Search for the cell housing the specified text and yield its [X, Y] center coordinate. 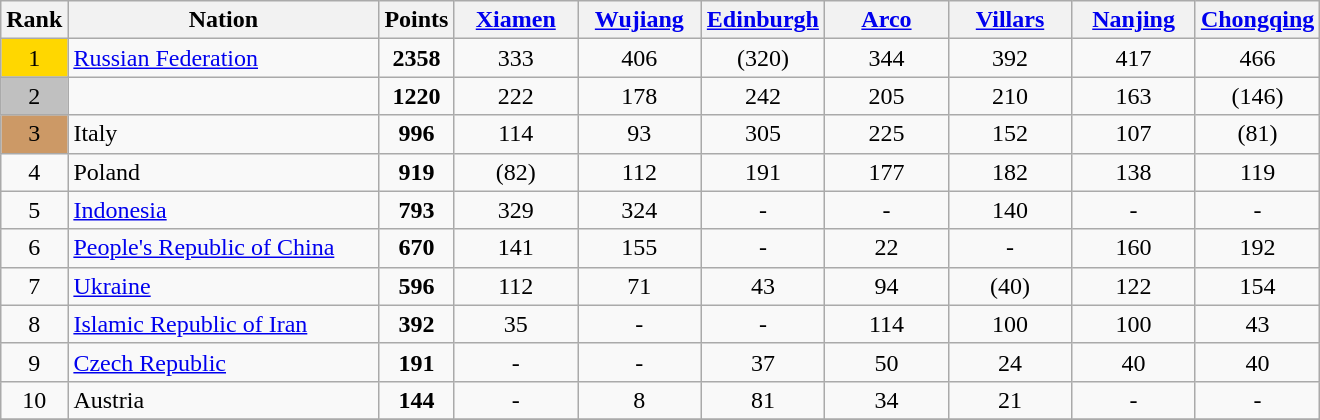
37 [763, 362]
Chongqing [1257, 20]
Villars [1010, 20]
1220 [416, 96]
1 [34, 58]
417 [1134, 58]
Edinburgh [763, 20]
Points [416, 20]
222 [516, 96]
Xiamen [516, 20]
Czech Republic [224, 362]
333 [516, 58]
50 [887, 362]
94 [887, 286]
406 [640, 58]
192 [1257, 248]
People's Republic of China [224, 248]
(82) [516, 172]
Islamic Republic of Iran [224, 324]
140 [1010, 210]
93 [640, 134]
21 [1010, 400]
Ukraine [224, 286]
177 [887, 172]
205 [887, 96]
71 [640, 286]
Austria [224, 400]
(320) [763, 58]
155 [640, 248]
182 [1010, 172]
6 [34, 248]
Italy [224, 134]
163 [1134, 96]
329 [516, 210]
242 [763, 96]
160 [1134, 248]
107 [1134, 134]
9 [34, 362]
670 [416, 248]
154 [1257, 286]
178 [640, 96]
152 [1010, 134]
Poland [224, 172]
2358 [416, 58]
919 [416, 172]
210 [1010, 96]
793 [416, 210]
Indonesia [224, 210]
Nation [224, 20]
Rank [34, 20]
Russian Federation [224, 58]
4 [34, 172]
10 [34, 400]
138 [1134, 172]
3 [34, 134]
81 [763, 400]
225 [887, 134]
35 [516, 324]
2 [34, 96]
5 [34, 210]
305 [763, 134]
Arco [887, 20]
119 [1257, 172]
(146) [1257, 96]
141 [516, 248]
596 [416, 286]
(40) [1010, 286]
7 [34, 286]
996 [416, 134]
144 [416, 400]
22 [887, 248]
466 [1257, 58]
324 [640, 210]
(81) [1257, 134]
34 [887, 400]
Wujiang [640, 20]
Nanjing [1134, 20]
122 [1134, 286]
24 [1010, 362]
344 [887, 58]
